Determine the (x, y) coordinate at the center of the cell enclosing the given text.  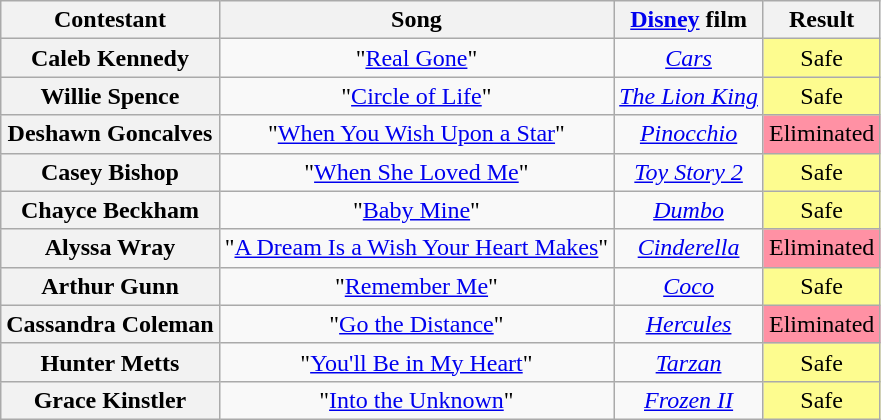
Tarzan (689, 362)
Result (821, 20)
"Real Gone" (416, 58)
Disney film (689, 20)
Cars (689, 58)
"Remember Me" (416, 286)
Dumbo (689, 210)
Toy Story 2 (689, 172)
Willie Spence (110, 96)
Chayce Beckham (110, 210)
"Circle of Life" (416, 96)
Contestant (110, 20)
The Lion King (689, 96)
Hercules (689, 324)
Arthur Gunn (110, 286)
Casey Bishop (110, 172)
Caleb Kennedy (110, 58)
"You'll Be in My Heart" (416, 362)
Pinocchio (689, 134)
Frozen II (689, 400)
Alyssa Wray (110, 248)
"A Dream Is a Wish Your Heart Makes" (416, 248)
Song (416, 20)
"When She Loved Me" (416, 172)
Grace Kinstler (110, 400)
"Go the Distance" (416, 324)
Deshawn Goncalves (110, 134)
Cassandra Coleman (110, 324)
Cinderella (689, 248)
Hunter Metts (110, 362)
"Baby Mine" (416, 210)
"Into the Unknown" (416, 400)
Coco (689, 286)
"When You Wish Upon a Star" (416, 134)
